Detect which cell encompasses the target text, then output its [X, Y] center coordinate. 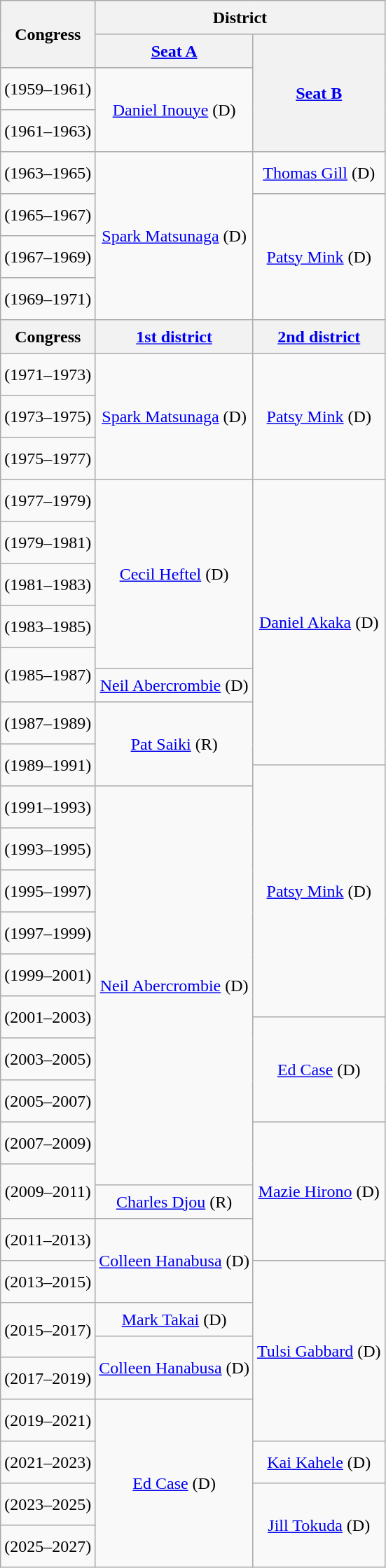
Jill Tokuda (D) [319, 1525]
(2011–2013) [48, 1240]
(1967–1969) [48, 257]
(1987–1989) [48, 723]
Kai Kahele (D) [319, 1462]
(2001–2003) [48, 1017]
Daniel Akaka (D) [319, 622]
(1997–1999) [48, 933]
(1999–2001) [48, 975]
(1963–1965) [48, 173]
(1979–1981) [48, 542]
(1973–1975) [48, 416]
Charles Djou (R) [174, 1202]
Tulsi Gabbard (D) [319, 1351]
(1983–1985) [48, 626]
Mark Takai (D) [174, 1319]
(2009–2011) [48, 1191]
(2013–2015) [48, 1282]
(1971–1973) [48, 374]
(1981–1983) [48, 584]
(1959–1961) [48, 89]
Seat B [319, 93]
(1991–1993) [48, 807]
Mazie Hirono (D) [319, 1191]
(1985–1987) [48, 675]
Pat Saiki (R) [174, 744]
(1975–1977) [48, 458]
2nd district [319, 337]
(1989–1991) [48, 765]
(2025–2027) [48, 1546]
Seat A [174, 51]
(2015–2017) [48, 1330]
Thomas Gill (D) [319, 173]
(2021–2023) [48, 1462]
(1961–1963) [48, 131]
(2019–2021) [48, 1420]
(1995–1997) [48, 891]
(2003–2005) [48, 1059]
(2017–2019) [48, 1378]
(2023–2025) [48, 1504]
(1969–1971) [48, 299]
(1977–1979) [48, 500]
(2007–2009) [48, 1143]
District [240, 17]
1st district [174, 337]
(1965–1967) [48, 215]
Cecil Heftel (D) [174, 574]
(2005–2007) [48, 1101]
(1993–1995) [48, 849]
Daniel Inouye (D) [174, 110]
